Capture the cell that displays the provided text and extract its [X, Y] central coordinate. 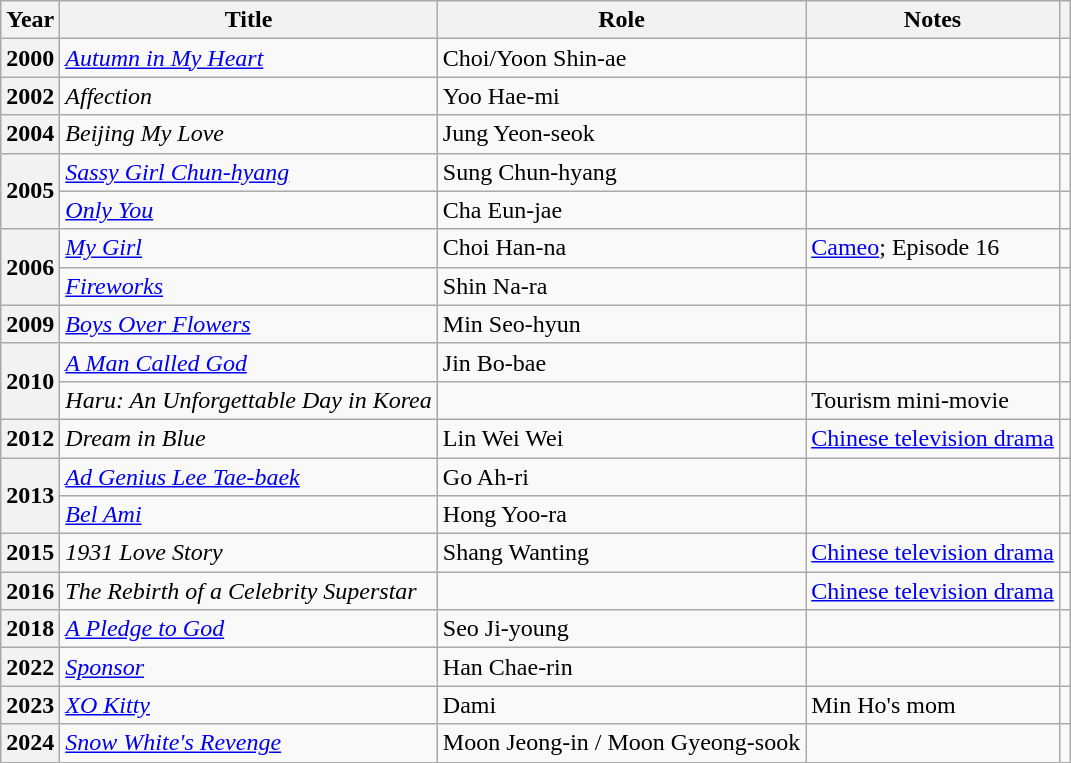
Min Ho's mom [933, 705]
2024 [30, 743]
Min Seo-hyun [621, 324]
Sassy Girl Chun-hyang [248, 172]
The Rebirth of a Celebrity Superstar [248, 591]
2002 [30, 96]
Seo Ji-young [621, 629]
Lin Wei Wei [621, 438]
2005 [30, 191]
Snow White's Revenge [248, 743]
My Girl [248, 248]
2022 [30, 667]
Affection [248, 96]
Jin Bo-bae [621, 362]
2023 [30, 705]
Han Chae-rin [621, 667]
2013 [30, 496]
Dream in Blue [248, 438]
Boys Over Flowers [248, 324]
2016 [30, 591]
XO Kitty [248, 705]
Only You [248, 210]
2006 [30, 267]
Title [248, 20]
Moon Jeong-in / Moon Gyeong-sook [621, 743]
Shang Wanting [621, 553]
Choi Han-na [621, 248]
Bel Ami [248, 515]
Tourism mini-movie [933, 400]
Beijing My Love [248, 134]
Ad Genius Lee Tae-baek [248, 477]
A Man Called God [248, 362]
Haru: An Unforgettable Day in Korea [248, 400]
Autumn in My Heart [248, 58]
Yoo Hae-mi [621, 96]
Fireworks [248, 286]
Role [621, 20]
2009 [30, 324]
2004 [30, 134]
2018 [30, 629]
2015 [30, 553]
1931 Love Story [248, 553]
2000 [30, 58]
Sung Chun-hyang [621, 172]
Dami [621, 705]
Notes [933, 20]
Year [30, 20]
Choi/Yoon Shin-ae [621, 58]
Go Ah-ri [621, 477]
Hong Yoo-ra [621, 515]
Sponsor [248, 667]
A Pledge to God [248, 629]
2010 [30, 381]
Jung Yeon-seok [621, 134]
2012 [30, 438]
Cameo; Episode 16 [933, 248]
Shin Na-ra [621, 286]
Cha Eun-jae [621, 210]
